Provide the [X, Y] coordinate of the cell's center where the given text is located.  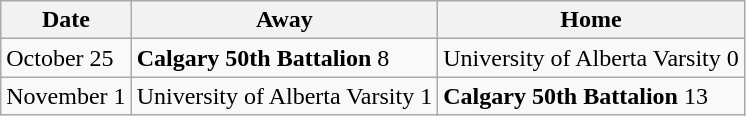
November 1 [66, 96]
University of Alberta Varsity 0 [592, 58]
Date [66, 20]
Calgary 50th Battalion 8 [284, 58]
Home [592, 20]
Calgary 50th Battalion 13 [592, 96]
Away [284, 20]
University of Alberta Varsity 1 [284, 96]
October 25 [66, 58]
